Provide the [x, y] coordinate of the cell's center where the given text is located.  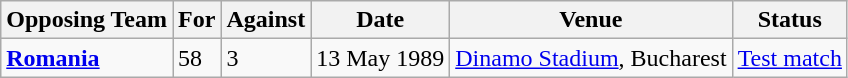
58 [197, 58]
Status [790, 20]
3 [266, 58]
Romania [87, 58]
For [197, 20]
13 May 1989 [380, 58]
Against [266, 20]
Date [380, 20]
Venue [591, 20]
Dinamo Stadium, Bucharest [591, 58]
Test match [790, 58]
Opposing Team [87, 20]
